Locate the cell with the specified text and output its (x, y) center coordinate. 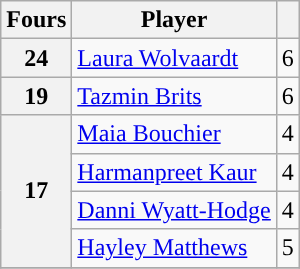
5 (288, 248)
Tazmin Brits (174, 96)
Hayley Matthews (174, 248)
Danni Wyatt-Hodge (174, 210)
24 (36, 58)
Maia Bouchier (174, 134)
Laura Wolvaardt (174, 58)
Fours (36, 20)
Player (174, 20)
17 (36, 191)
Harmanpreet Kaur (174, 172)
19 (36, 96)
